Detect which cell encompasses the target text, then output its (X, Y) center coordinate. 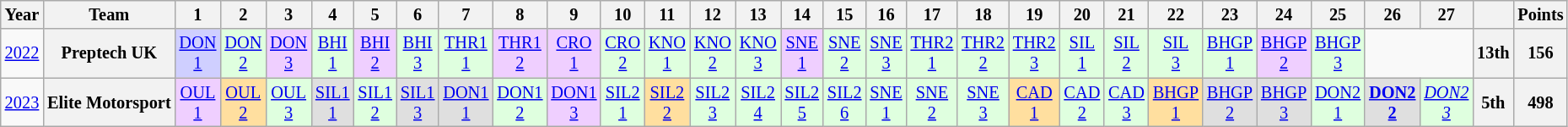
SIL12 (374, 102)
SIL2 (1127, 53)
BHI3 (418, 53)
Elite Motorsport (109, 102)
4 (332, 14)
14 (802, 14)
8 (520, 14)
16 (886, 14)
15 (844, 14)
DON21 (1338, 102)
DON23 (1446, 102)
20 (1081, 14)
5 (374, 14)
9 (574, 14)
THR23 (1034, 53)
18 (983, 14)
6 (418, 14)
CRO1 (574, 53)
CAD2 (1081, 102)
SIL26 (844, 102)
17 (933, 14)
10 (622, 14)
2023 (22, 102)
24 (1284, 14)
SIL11 (332, 102)
OUL2 (243, 102)
SIL13 (418, 102)
498 (1540, 102)
Points (1540, 14)
SIL23 (713, 102)
CAD1 (1034, 102)
3 (288, 14)
BHI1 (332, 53)
SIL1 (1081, 53)
23 (1230, 14)
13th (1493, 53)
THR21 (933, 53)
THR22 (983, 53)
Preptech UK (109, 53)
OUL1 (198, 102)
1 (198, 14)
BHI2 (374, 53)
DON13 (574, 102)
SIL25 (802, 102)
DON22 (1392, 102)
Team (109, 14)
CRO2 (622, 53)
THR12 (520, 53)
13 (758, 14)
21 (1127, 14)
27 (1446, 14)
SIL24 (758, 102)
26 (1392, 14)
DON11 (466, 102)
156 (1540, 53)
7 (466, 14)
5th (1493, 102)
DON3 (288, 53)
OUL3 (288, 102)
SIL3 (1176, 53)
THR11 (466, 53)
SIL22 (667, 102)
KNO1 (667, 53)
25 (1338, 14)
DON2 (243, 53)
22 (1176, 14)
KNO3 (758, 53)
11 (667, 14)
2 (243, 14)
19 (1034, 14)
Year (22, 14)
DON1 (198, 53)
12 (713, 14)
KNO2 (713, 53)
CAD3 (1127, 102)
DON12 (520, 102)
SIL21 (622, 102)
2022 (22, 53)
